Detect which cell encompasses the target text, then output its (x, y) center coordinate. 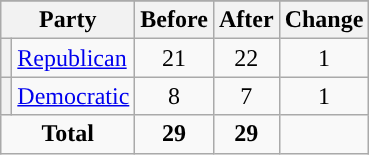
8 (174, 96)
Before (174, 20)
Democratic (74, 96)
21 (174, 58)
Republican (74, 58)
22 (246, 58)
Total (68, 134)
7 (246, 96)
Party (68, 20)
Change (324, 20)
After (246, 20)
